Search for the cell housing the specified text and yield its [X, Y] center coordinate. 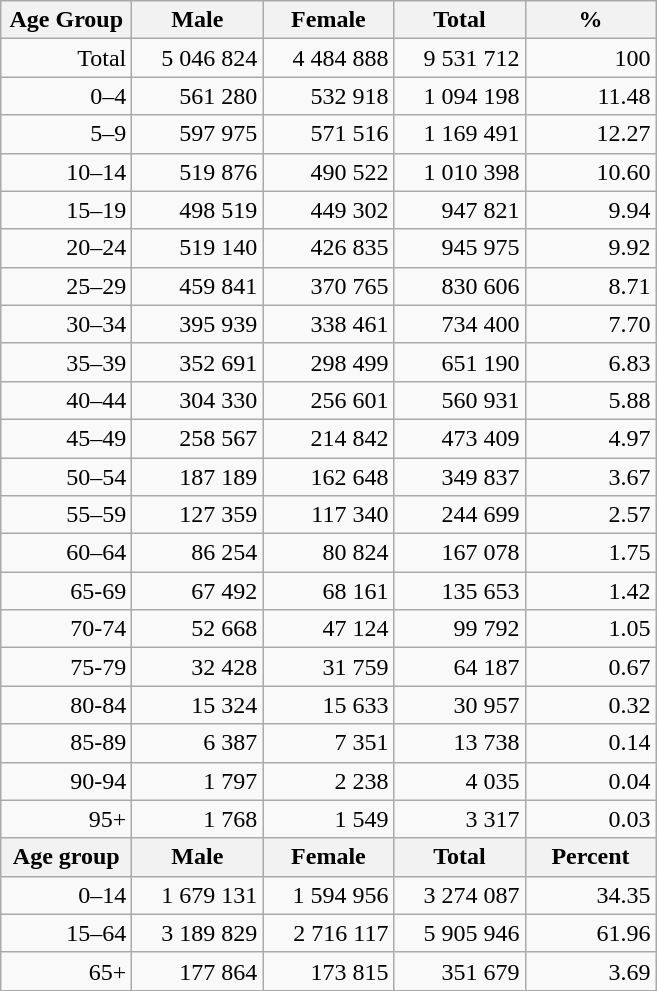
187 189 [198, 477]
0.67 [590, 667]
945 975 [460, 248]
597 975 [198, 134]
1 010 398 [460, 172]
1 679 131 [198, 895]
80-84 [66, 705]
68 161 [328, 591]
304 330 [198, 400]
571 516 [328, 134]
95+ [66, 819]
1.75 [590, 553]
Age group [66, 857]
1.42 [590, 591]
1 169 491 [460, 134]
35–39 [66, 362]
31 759 [328, 667]
560 931 [460, 400]
15 633 [328, 705]
40–44 [66, 400]
0–4 [66, 96]
9.94 [590, 210]
30 957 [460, 705]
734 400 [460, 324]
532 918 [328, 96]
67 492 [198, 591]
349 837 [460, 477]
64 187 [460, 667]
55–59 [66, 515]
490 522 [328, 172]
12.27 [590, 134]
1 768 [198, 819]
34.35 [590, 895]
10.60 [590, 172]
11.48 [590, 96]
20–24 [66, 248]
13 738 [460, 743]
32 428 [198, 667]
561 280 [198, 96]
6.83 [590, 362]
519 876 [198, 172]
426 835 [328, 248]
7 351 [328, 743]
50–54 [66, 477]
60–64 [66, 553]
15–64 [66, 933]
Percent [590, 857]
3 274 087 [460, 895]
5–9 [66, 134]
99 792 [460, 629]
395 939 [198, 324]
6 387 [198, 743]
65-69 [66, 591]
3 317 [460, 819]
177 864 [198, 971]
3 189 829 [198, 933]
2 716 117 [328, 933]
117 340 [328, 515]
370 765 [328, 286]
15 324 [198, 705]
1 549 [328, 819]
52 668 [198, 629]
90-94 [66, 781]
338 461 [328, 324]
61.96 [590, 933]
256 601 [328, 400]
47 124 [328, 629]
459 841 [198, 286]
3.67 [590, 477]
5 046 824 [198, 58]
830 606 [460, 286]
2 238 [328, 781]
45–49 [66, 438]
8.71 [590, 286]
% [590, 20]
15–19 [66, 210]
1 094 198 [460, 96]
4 484 888 [328, 58]
4 035 [460, 781]
651 190 [460, 362]
80 824 [328, 553]
30–34 [66, 324]
0.32 [590, 705]
3.69 [590, 971]
5 905 946 [460, 933]
947 821 [460, 210]
135 653 [460, 591]
127 359 [198, 515]
70-74 [66, 629]
498 519 [198, 210]
65+ [66, 971]
Age Group [66, 20]
351 679 [460, 971]
1 797 [198, 781]
85-89 [66, 743]
5.88 [590, 400]
449 302 [328, 210]
0.03 [590, 819]
173 815 [328, 971]
0–14 [66, 895]
2.57 [590, 515]
258 567 [198, 438]
298 499 [328, 362]
4.97 [590, 438]
1.05 [590, 629]
86 254 [198, 553]
7.70 [590, 324]
1 594 956 [328, 895]
214 842 [328, 438]
75-79 [66, 667]
519 140 [198, 248]
9.92 [590, 248]
0.04 [590, 781]
244 699 [460, 515]
25–29 [66, 286]
473 409 [460, 438]
9 531 712 [460, 58]
167 078 [460, 553]
100 [590, 58]
352 691 [198, 362]
162 648 [328, 477]
10–14 [66, 172]
0.14 [590, 743]
